Find where the given text appears and provide that cell's center as [X, Y] coordinate. 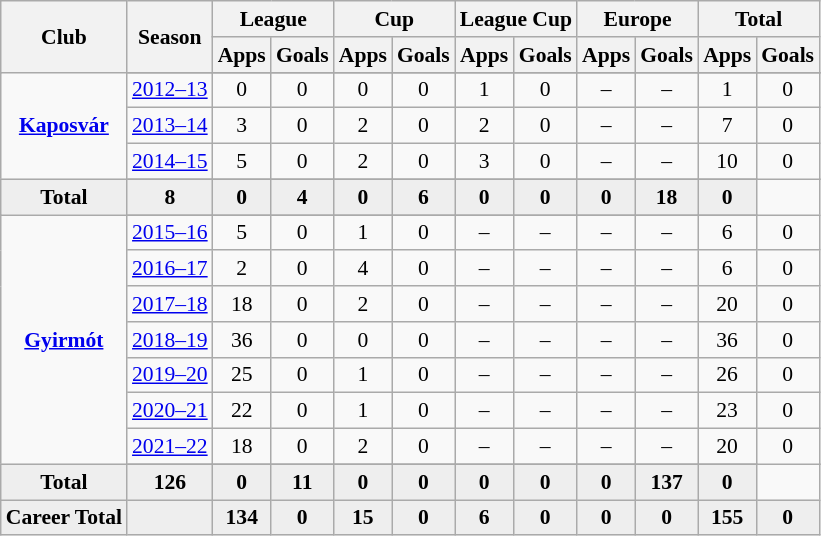
2017–18 [170, 304]
126 [170, 482]
26 [727, 375]
7 [727, 126]
Career Total [64, 518]
2019–20 [170, 375]
League Cup [516, 19]
134 [242, 518]
137 [666, 482]
Gyirmót [64, 340]
2014–15 [170, 162]
25 [242, 375]
Club [64, 36]
League [274, 19]
Europe [638, 19]
Kaposvár [64, 126]
2013–14 [170, 126]
155 [727, 518]
23 [727, 411]
2018–19 [170, 340]
2016–17 [170, 269]
2020–21 [170, 411]
10 [727, 162]
Season [170, 36]
2012–13 [170, 90]
Cup [394, 19]
11 [302, 482]
22 [242, 411]
15 [363, 518]
2015–16 [170, 233]
8 [170, 197]
2021–22 [170, 447]
